Search for the cell housing the specified text and yield its (X, Y) center coordinate. 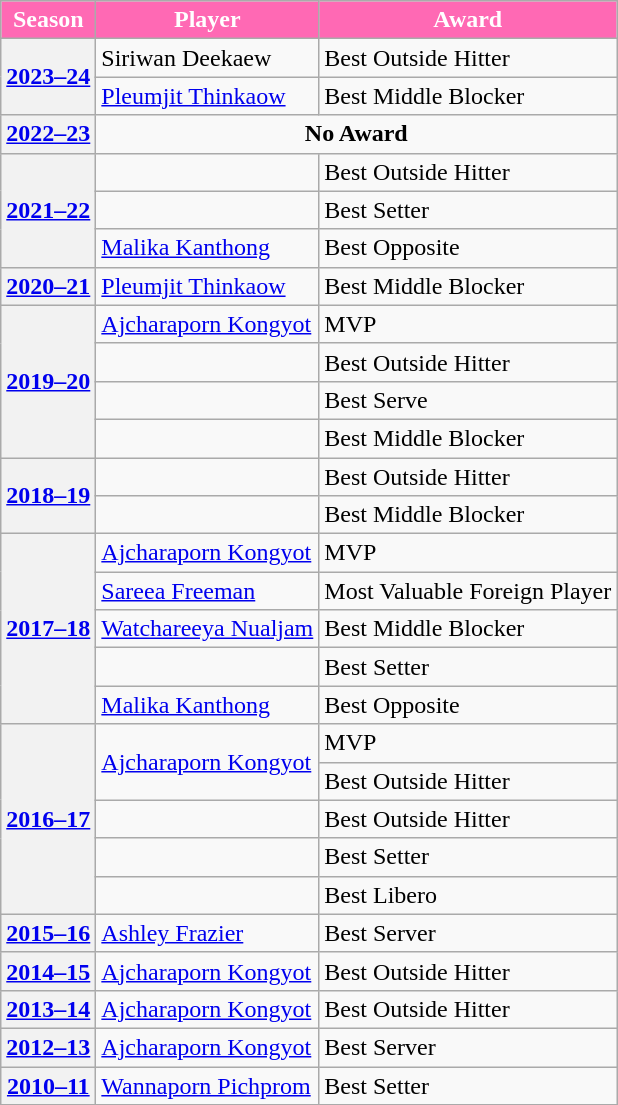
2019–20 (48, 381)
2012–13 (48, 1047)
Most Valuable Foreign Player (468, 591)
Best Libero (468, 895)
2022–23 (48, 134)
2018–19 (48, 496)
Watchareeya Nualjam (208, 629)
Season (48, 20)
Siriwan Deekaew (208, 58)
Best Serve (468, 400)
No Award (356, 134)
2023–24 (48, 77)
Ashley Frazier (208, 933)
Player (208, 20)
2013–14 (48, 1009)
2014–15 (48, 971)
2021–22 (48, 210)
2010–11 (48, 1085)
Sareea Freeman (208, 591)
2016–17 (48, 819)
2017–18 (48, 629)
Wannaporn Pichprom (208, 1085)
2015–16 (48, 933)
Award (468, 20)
2020–21 (48, 286)
